Pinpoint the cell where the given text exists, returning its [X, Y] midpoint coordinate. 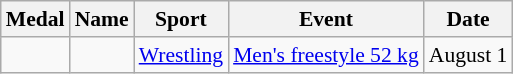
Sport [181, 19]
Date [468, 19]
August 1 [468, 55]
Wrestling [181, 55]
Medal [36, 19]
Event [326, 19]
Men's freestyle 52 kg [326, 55]
Name [102, 19]
